Return the [X, Y] coordinate for the center point of the cell that contains the specified text.  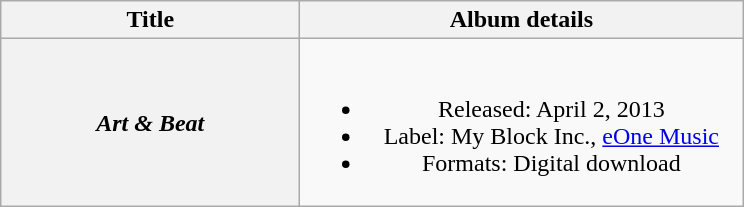
Title [150, 20]
Art & Beat [150, 122]
Album details [522, 20]
Released: April 2, 2013Label: My Block Inc., eOne MusicFormats: Digital download [522, 122]
